From the cell containing the given text, extract its center point as [x, y] coordinate. 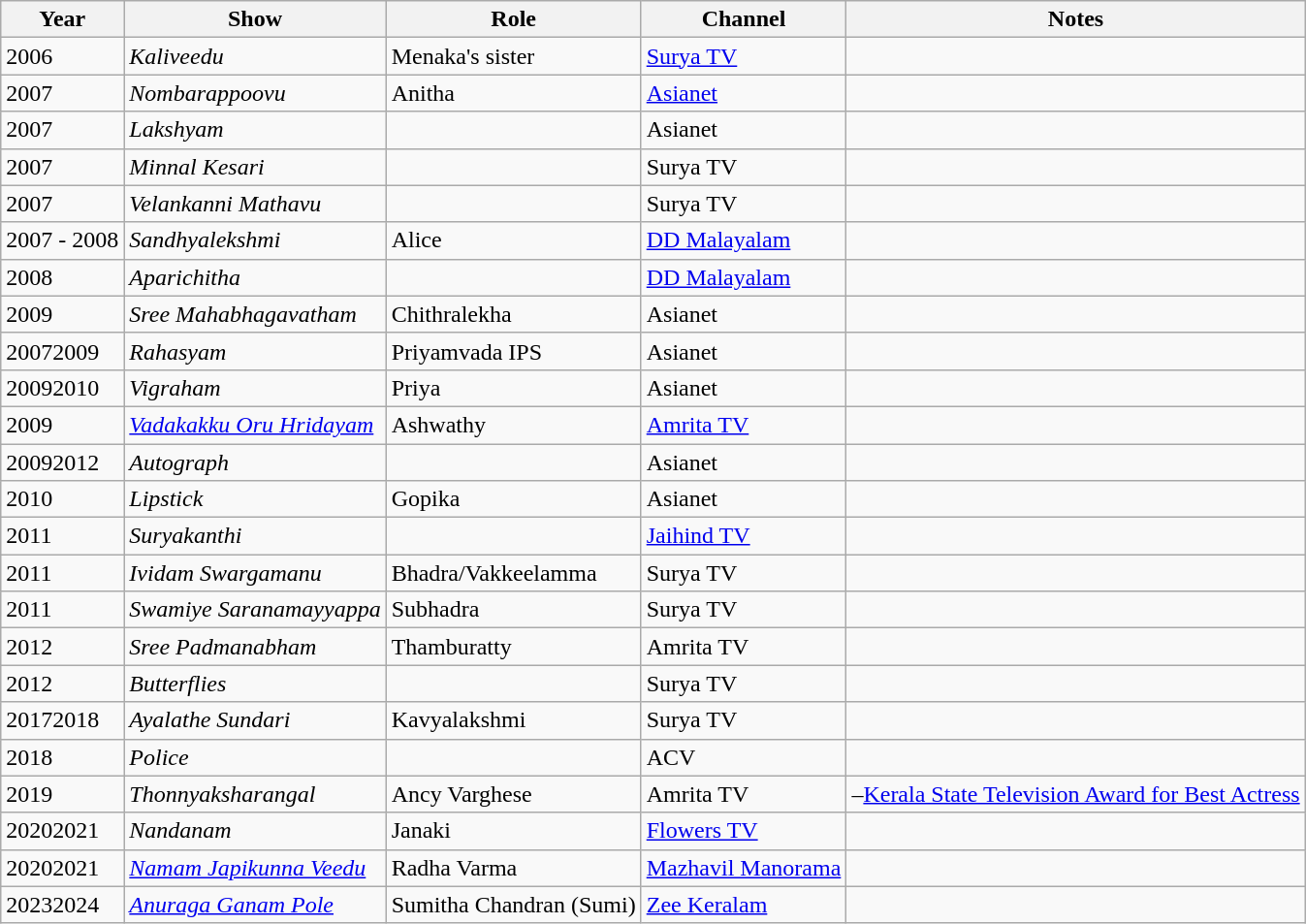
Alice [514, 240]
Namam Japikunna Veedu [255, 868]
Zee Keralam [744, 905]
20092012 [62, 462]
Ividam Swargamanu [255, 573]
Jaihind TV [744, 536]
Sumitha Chandran (Sumi) [514, 905]
Flowers TV [744, 831]
Chithralekha [514, 314]
20072009 [62, 351]
Channel [744, 19]
2019 [62, 794]
Sree Mahabhagavatham [255, 314]
Radha Varma [514, 868]
Ancy Varghese [514, 794]
Show [255, 19]
2010 [62, 499]
Rahasyam [255, 351]
2008 [62, 277]
Ayalathe Sundari [255, 720]
Lakshyam [255, 130]
–Kerala State Television Award for Best Actress [1076, 794]
Minnal Kesari [255, 167]
Thonnyaksharangal [255, 794]
Suryakanthi [255, 536]
Nandanam [255, 831]
Nombarappoovu [255, 93]
Kaliveedu [255, 56]
Mazhavil Manorama [744, 868]
Velankanni Mathavu [255, 204]
20172018 [62, 720]
2006 [62, 56]
Vadakakku Oru Hridayam [255, 425]
Role [514, 19]
20232024 [62, 905]
Anuraga Ganam Pole [255, 905]
Vigraham [255, 388]
Swamiye Saranamayyappa [255, 610]
Ashwathy [514, 425]
2007 - 2008 [62, 240]
Sandhyalekshmi [255, 240]
Anitha [514, 93]
Aparichitha [255, 277]
Gopika [514, 499]
Police [255, 757]
Year [62, 19]
20092010 [62, 388]
Butterflies [255, 684]
Lipstick [255, 499]
ACV [744, 757]
Kavyalakshmi [514, 720]
Autograph [255, 462]
Notes [1076, 19]
Thamburatty [514, 647]
Priya [514, 388]
Bhadra/Vakkeelamma [514, 573]
Subhadra [514, 610]
Sree Padmanabham [255, 647]
Menaka's sister [514, 56]
Janaki [514, 831]
2018 [62, 757]
Priyamvada IPS [514, 351]
